Locate the cell with the specified text and output its (x, y) center coordinate. 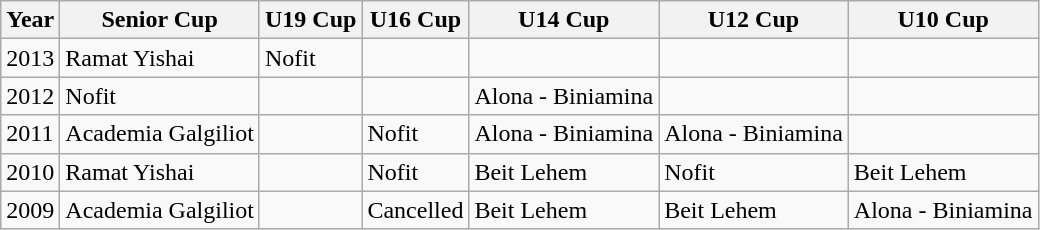
Cancelled (416, 210)
2010 (30, 172)
2009 (30, 210)
U14 Cup (564, 20)
U10 Cup (943, 20)
2011 (30, 134)
U19 Cup (310, 20)
U12 Cup (754, 20)
Year (30, 20)
Senior Cup (160, 20)
2013 (30, 58)
U16 Cup (416, 20)
2012 (30, 96)
